Locate the cell with the specified text and output its [X, Y] center coordinate. 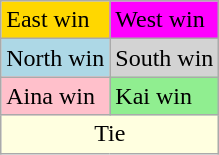
South win [164, 58]
Kai win [164, 96]
East win [56, 20]
West win [164, 20]
Aina win [56, 96]
North win [56, 58]
Tie [110, 134]
